Find where the given text appears and provide that cell's center as (x, y) coordinate. 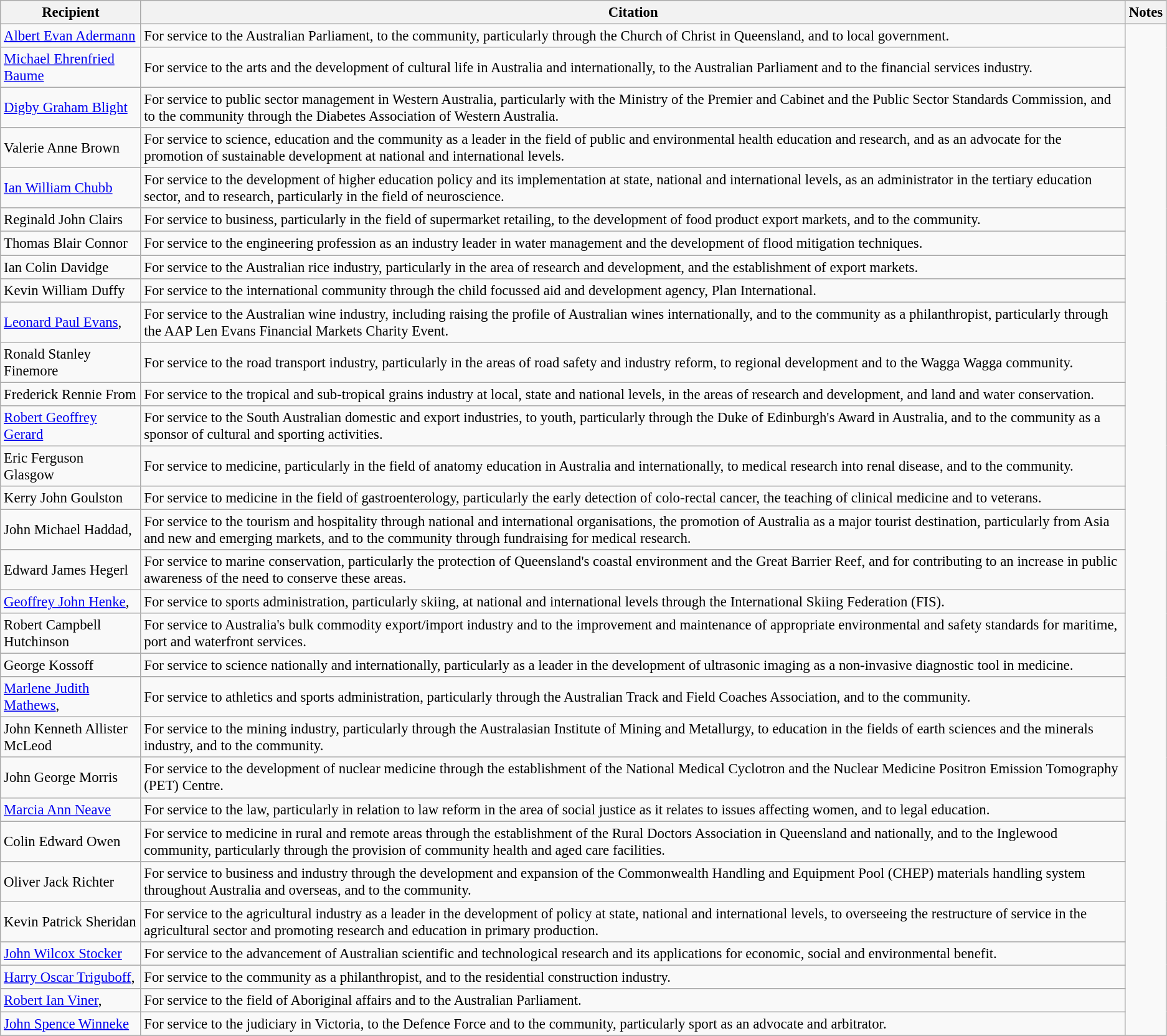
For service to the Australian Parliament, to the community, particularly through the Church of Christ in Queensland, and to local government. (633, 36)
John Spence Winneke (71, 1024)
Harry Oscar Triguboff, (71, 977)
Albert Evan Adermann (71, 36)
For service to the engineering profession as an industry leader in water management and the development of flood mitigation techniques. (633, 243)
Notes (1146, 12)
Robert Geoffrey Gerard (71, 426)
For service to the community as a philanthropist, and to the residential construction industry. (633, 977)
Recipient (71, 12)
Robert Campbell Hutchinson (71, 634)
Colin Edward Owen (71, 842)
Leonard Paul Evans, (71, 323)
Ronald Stanley Finemore (71, 362)
George Kossoff (71, 666)
Kerry John Goulston (71, 498)
Marcia Ann Neave (71, 809)
Eric Ferguson Glasgow (71, 466)
John George Morris (71, 778)
Kevin William Duffy (71, 290)
Robert Ian Viner, (71, 1001)
For service to the international community through the child focussed aid and development agency, Plan International. (633, 290)
For service to business, particularly in the field of supermarket retailing, to the development of food product export markets, and to the community. (633, 220)
Reginald John Clairs (71, 220)
Ian William Chubb (71, 188)
For service to the Australian rice industry, particularly in the area of research and development, and the establishment of export markets. (633, 267)
Thomas Blair Connor (71, 243)
John Michael Haddad, (71, 529)
For service to sports administration, particularly skiing, at national and international levels through the International Skiing Federation (FIS). (633, 602)
John Kenneth Allister McLeod (71, 737)
John Wilcox Stocker (71, 954)
Valerie Anne Brown (71, 148)
Kevin Patrick Sheridan (71, 921)
Ian Colin Davidge (71, 267)
Michael Ehrenfried Baume (71, 67)
Oliver Jack Richter (71, 882)
For service to the judiciary in Victoria, to the Defence Force and to the community, particularly sport as an advocate and arbitrator. (633, 1024)
Marlene Judith Mathews, (71, 697)
For service to athletics and sports administration, particularly through the Australian Track and Field Coaches Association, and to the community. (633, 697)
Geoffrey John Henke, (71, 602)
Frederick Rennie From (71, 394)
Digby Graham Blight (71, 108)
Edward James Hegerl (71, 570)
For service to the field of Aboriginal affairs and to the Australian Parliament. (633, 1001)
Citation (633, 12)
